Find where the given text appears and provide that cell's center as [x, y] coordinate. 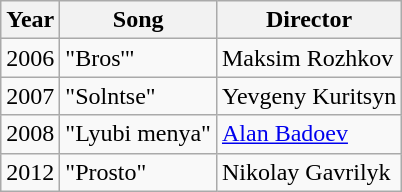
Director [308, 20]
2008 [30, 134]
Yevgeny Kuritsyn [308, 96]
Year [30, 20]
"Lyubi menya" [138, 134]
Alan Badoev [308, 134]
2012 [30, 172]
"Solntse" [138, 96]
Nikolay Gavrilyk [308, 172]
"Bros'" [138, 58]
Maksim Rozhkov [308, 58]
Song [138, 20]
"Prosto" [138, 172]
2007 [30, 96]
2006 [30, 58]
